Detect which cell encompasses the target text, then output its [X, Y] center coordinate. 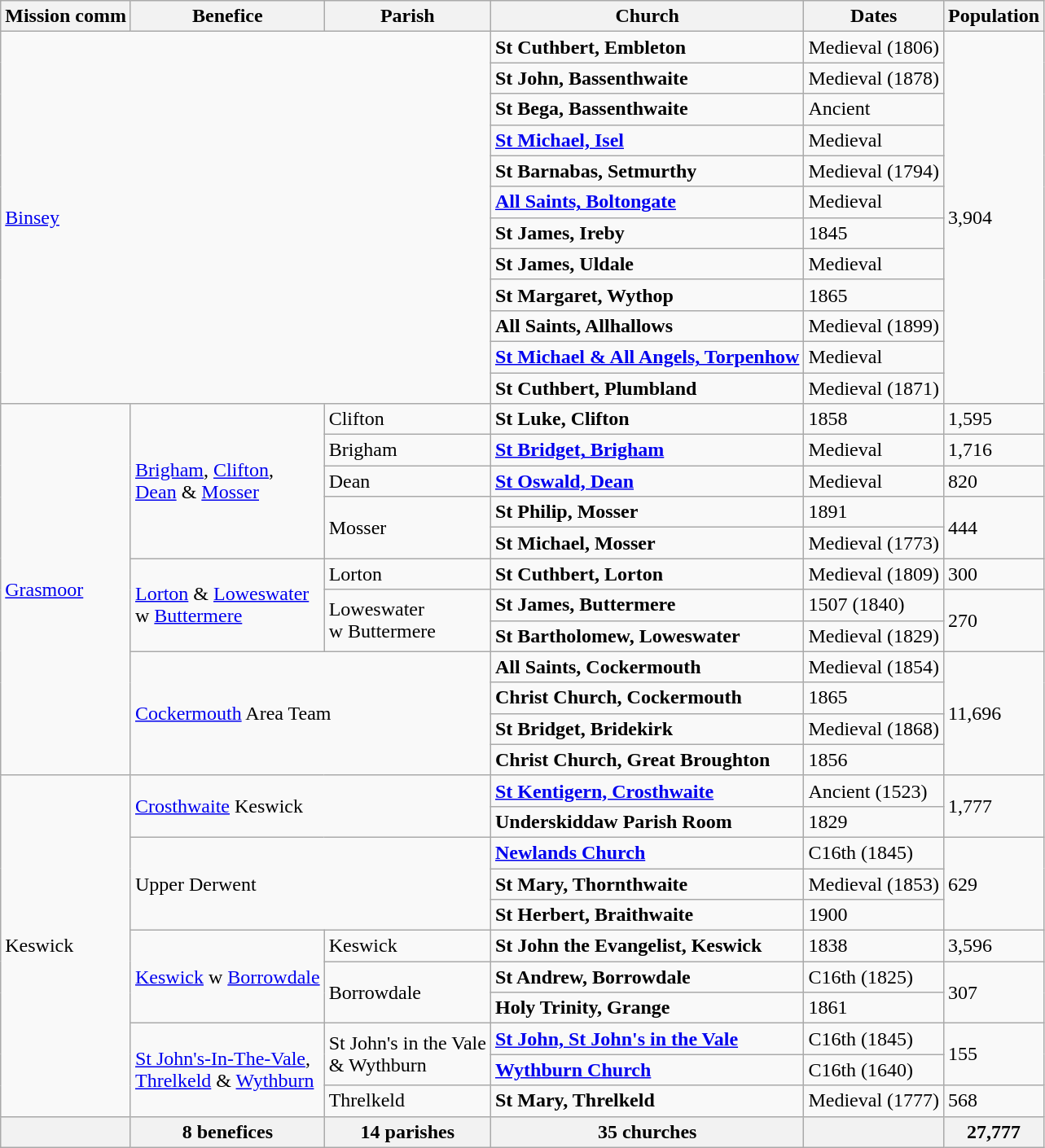
1,716 [994, 450]
St Luke, Clifton [647, 419]
All Saints, Allhallows [647, 326]
307 [994, 992]
Medieval (1773) [874, 543]
St Kentigern, Crosthwaite [647, 791]
All Saints, Cockermouth [647, 667]
St Bartholomew, Loweswater [647, 636]
Ancient [874, 109]
Underskiddaw Parish Room [647, 822]
568 [994, 1101]
3,904 [994, 218]
444 [994, 528]
Church [647, 16]
Medieval (1878) [874, 78]
3,596 [994, 946]
Population [994, 16]
St Andrew, Borrowdale [647, 977]
155 [994, 1054]
St Michael, Mosser [647, 543]
1858 [874, 419]
St John the Evangelist, Keswick [647, 946]
Medieval (1871) [874, 388]
629 [994, 883]
St Cuthbert, Lorton [647, 574]
Holy Trinity, Grange [647, 1008]
Mosser [407, 528]
St John, Bassenthwaite [647, 78]
Loweswaterw Buttermere [407, 620]
Medieval (1806) [874, 47]
Medieval (1853) [874, 883]
St Bega, Bassenthwaite [647, 109]
Medieval (1829) [874, 636]
Medieval (1777) [874, 1101]
Borrowdale [407, 992]
St Barnabas, Setmurthy [647, 171]
St Oswald, Dean [647, 481]
St Mary, Thornthwaite [647, 883]
St Herbert, Braithwaite [647, 915]
St Cuthbert, Plumbland [647, 388]
35 churches [647, 1132]
Mission comm [66, 16]
Medieval (1868) [874, 729]
27,777 [994, 1132]
Christ Church, Cockermouth [647, 698]
Newlands Church [647, 852]
Dean [407, 481]
Keswick w Borrowdale [227, 977]
Upper Derwent [310, 883]
Medieval (1809) [874, 574]
All Saints, Boltongate [647, 202]
Lorton [407, 574]
St James, Buttermere [647, 605]
270 [994, 620]
820 [994, 481]
Lorton & Loweswater w Buttermere [227, 605]
St Bridget, Bridekirk [647, 729]
1507 (1840) [874, 605]
Wythburn Church [647, 1070]
Ancient (1523) [874, 791]
Benefice [227, 16]
Dates [874, 16]
St Michael, Isel [647, 140]
1,595 [994, 419]
Brigham, Clifton, Dean & Mosser [227, 481]
St James, Ireby [647, 233]
8 benefices [227, 1132]
St Bridget, Brigham [647, 450]
Grasmoor [66, 589]
C16th (1640) [874, 1070]
1891 [874, 512]
Cockermouth Area Team [310, 713]
Clifton [407, 419]
300 [994, 574]
1861 [874, 1008]
St John's-In-The-Vale, Threlkeld & Wythburn [227, 1070]
St John, St John's in the Vale [647, 1039]
14 parishes [407, 1132]
Parish [407, 16]
1,777 [994, 806]
Binsey [246, 218]
St Cuthbert, Embleton [647, 47]
1900 [874, 915]
C16th (1825) [874, 977]
1838 [874, 946]
Brigham [407, 450]
St Mary, Threlkeld [647, 1101]
Crosthwaite Keswick [310, 806]
Medieval (1854) [874, 667]
St John's in the Vale& Wythburn [407, 1054]
1856 [874, 760]
1829 [874, 822]
St Philip, Mosser [647, 512]
1845 [874, 233]
Medieval (1794) [874, 171]
Christ Church, Great Broughton [647, 760]
St Michael & All Angels, Torpenhow [647, 357]
Threlkeld [407, 1101]
11,696 [994, 713]
St James, Uldale [647, 264]
St Margaret, Wythop [647, 295]
Medieval (1899) [874, 326]
